Detect which cell encompasses the target text, then output its (X, Y) center coordinate. 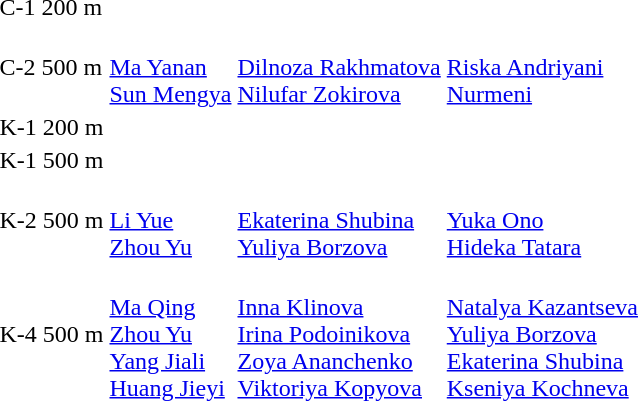
Dilnoza RakhmatovaNilufar Zokirova (339, 67)
Ekaterina ShubinaYuliya Borzova (339, 220)
Ma YananSun Mengya (170, 67)
Li YueZhou Yu (170, 220)
